Identify which cell holds the provided text, then report its [x, y] central coordinate. 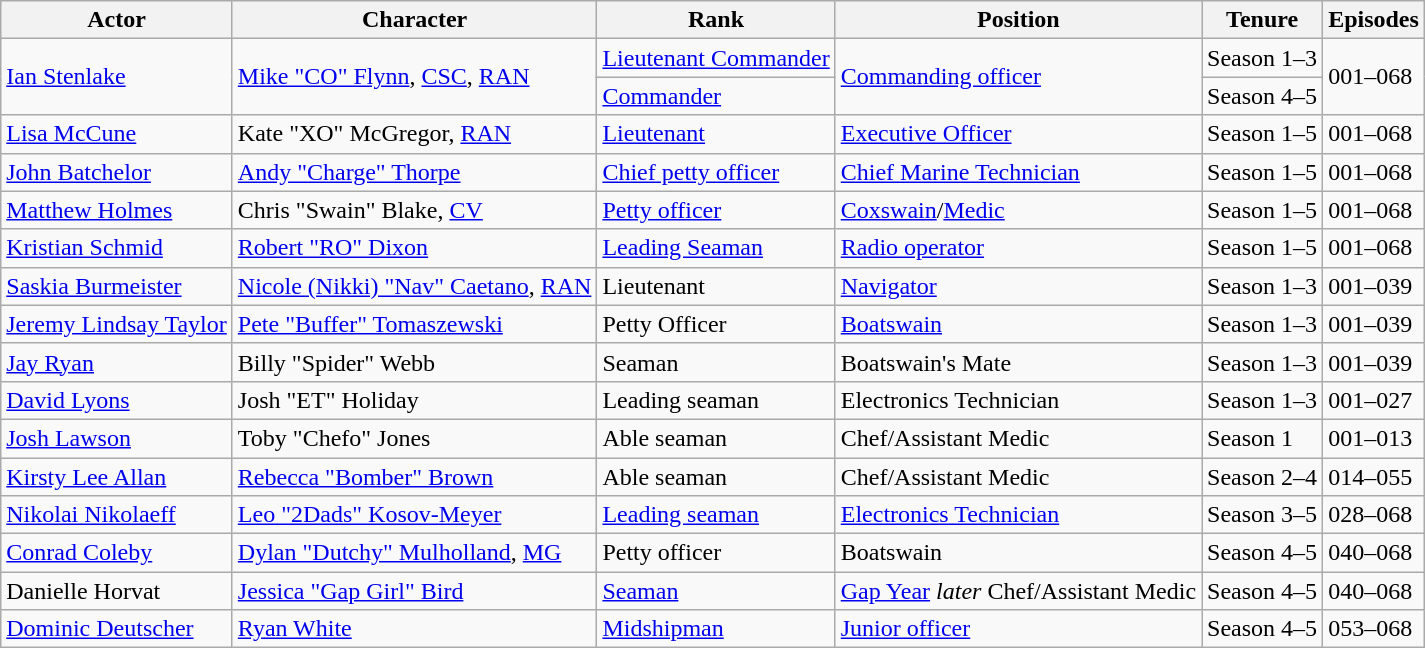
Jeremy Lindsay Taylor [117, 324]
Junior officer [1018, 629]
John Batchelor [117, 172]
Nikolai Nikolaeff [117, 515]
Pete "Buffer" Tomaszewski [414, 324]
Rebecca "Bomber" Brown [414, 477]
Character [414, 20]
Danielle Horvat [117, 591]
001–027 [1374, 400]
Season 1 [1262, 438]
Coxswain/Medic [1018, 210]
Lisa McCune [117, 134]
Chief Marine Technician [1018, 172]
Chris "Swain" Blake, CV [414, 210]
Lieutenant Commander [716, 58]
Ryan White [414, 629]
David Lyons [117, 400]
Conrad Coleby [117, 553]
Matthew Holmes [117, 210]
Billy "Spider" Webb [414, 362]
Nicole (Nikki) "Nav" Caetano, RAN [414, 286]
Josh Lawson [117, 438]
001–013 [1374, 438]
Rank [716, 20]
Josh "ET" Holiday [414, 400]
Saskia Burmeister [117, 286]
Jay Ryan [117, 362]
Tenure [1262, 20]
Season 2–4 [1262, 477]
Chief petty officer [716, 172]
Executive Officer [1018, 134]
Position [1018, 20]
Jessica "Gap Girl" Bird [414, 591]
Episodes [1374, 20]
Andy "Charge" Thorpe [414, 172]
014–055 [1374, 477]
Boatswain's Mate [1018, 362]
Leading Seaman [716, 248]
Toby "Chefo" Jones [414, 438]
Kirsty Lee Allan [117, 477]
Radio operator [1018, 248]
Kate "XO" McGregor, RAN [414, 134]
Ian Stenlake [117, 77]
Commanding officer [1018, 77]
Dominic Deutscher [117, 629]
Season 3–5 [1262, 515]
Commander [716, 96]
Gap Year later Chef/Assistant Medic [1018, 591]
Midshipman [716, 629]
028–068 [1374, 515]
053–068 [1374, 629]
Actor [117, 20]
Navigator [1018, 286]
Leo "2Dads" Kosov-Meyer [414, 515]
Kristian Schmid [117, 248]
Mike "CO" Flynn, CSC, RAN [414, 77]
Robert "RO" Dixon [414, 248]
Dylan "Dutchy" Mulholland, MG [414, 553]
Petty Officer [716, 324]
